Provide the [X, Y] coordinate of the cell's center where the given text is located.  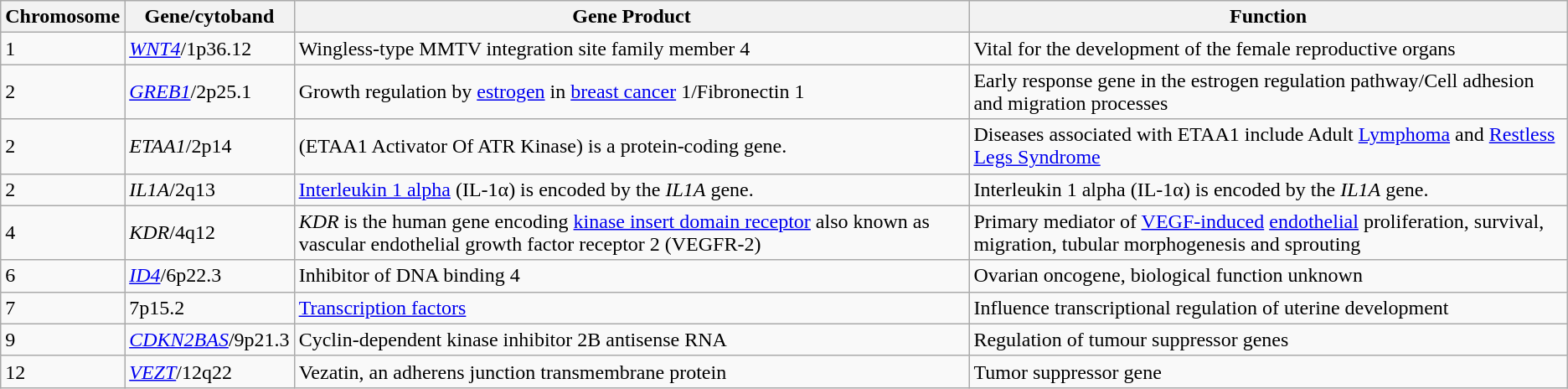
Vezatin, an adherens junction transmembrane protein [632, 371]
Vital for the development of the female reproductive organs [1268, 49]
7 [63, 308]
Inhibitor of DNA binding 4 [632, 276]
12 [63, 371]
Wingless-type MMTV integration site family member 4 [632, 49]
Influence transcriptional regulation of uterine development [1268, 308]
KDR is the human gene encoding kinase insert domain receptor also known as vascular endothelial growth factor receptor 2 (VEGFR-2) [632, 233]
9 [63, 340]
Transcription factors [632, 308]
WNT4/1p36.12 [209, 49]
GREB1/2p25.1 [209, 92]
Growth regulation by estrogen in breast cancer 1/Fibronectin 1 [632, 92]
KDR/4q12 [209, 233]
Tumor suppressor gene [1268, 371]
Gene/cytoband [209, 17]
Function [1268, 17]
6 [63, 276]
Cyclin-dependent kinase inhibitor 2B antisense RNA [632, 340]
Diseases associated with ETAA1 include Adult Lymphoma and Restless Legs Syndrome [1268, 146]
CDKN2BAS/9p21.3 [209, 340]
Regulation of tumour suppressor genes [1268, 340]
(ETAA1 Activator Of ATR Kinase) is a protein-coding gene. [632, 146]
Gene Product [632, 17]
ETAA1/2p14 [209, 146]
VEZT/12q22 [209, 371]
Chromosome [63, 17]
IL1A/2q13 [209, 189]
ID4/6p22.3 [209, 276]
4 [63, 233]
7p15.2 [209, 308]
Primary mediator of VEGF-induced endothelial proliferation, survival, migration, tubular morphogenesis and sprouting [1268, 233]
1 [63, 49]
Early response gene in the estrogen regulation pathway/Cell adhesion and migration processes [1268, 92]
Ovarian oncogene, biological function unknown [1268, 276]
